Return [x, y] of the center of cell containing provided text 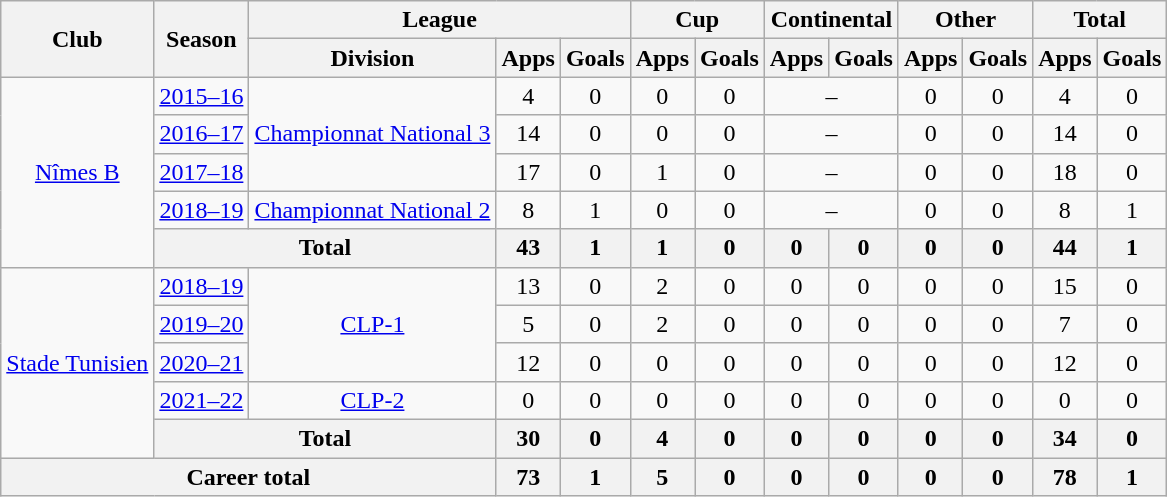
30 [528, 438]
15 [1065, 286]
Nîmes B [78, 172]
CLP-1 [372, 324]
Stade Tunisien [78, 362]
78 [1065, 477]
Division [372, 58]
League [440, 20]
43 [528, 248]
Career total [248, 477]
2021–22 [202, 400]
Club [78, 39]
18 [1065, 172]
13 [528, 286]
2020–21 [202, 362]
17 [528, 172]
7 [1065, 324]
CLP-2 [372, 400]
Cup [697, 20]
Continental [831, 20]
2017–18 [202, 172]
44 [1065, 248]
Championnat National 3 [372, 134]
Season [202, 39]
2015–16 [202, 96]
2019–20 [202, 324]
73 [528, 477]
2016–17 [202, 134]
Championnat National 2 [372, 210]
34 [1065, 438]
Other [965, 20]
